Capture the cell that displays the provided text and extract its [X, Y] central coordinate. 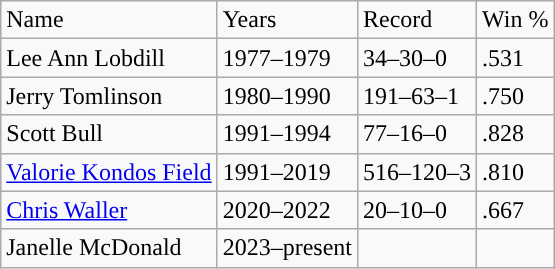
Lee Ann Lobdill [109, 58]
1991–2019 [287, 172]
516–120–3 [416, 172]
Record [416, 20]
1980–1990 [287, 96]
Win % [516, 20]
1977–1979 [287, 58]
2020–2022 [287, 210]
.810 [516, 172]
Years [287, 20]
2023–present [287, 248]
191–63–1 [416, 96]
Scott Bull [109, 134]
Jerry Tomlinson [109, 96]
.667 [516, 210]
Valorie Kondos Field [109, 172]
20–10–0 [416, 210]
34–30–0 [416, 58]
Chris Waller [109, 210]
77–16–0 [416, 134]
.531 [516, 58]
.750 [516, 96]
.828 [516, 134]
Name [109, 20]
Janelle McDonald [109, 248]
1991–1994 [287, 134]
